Extract the [x, y] coordinate from the center of the cell holding the provided text.  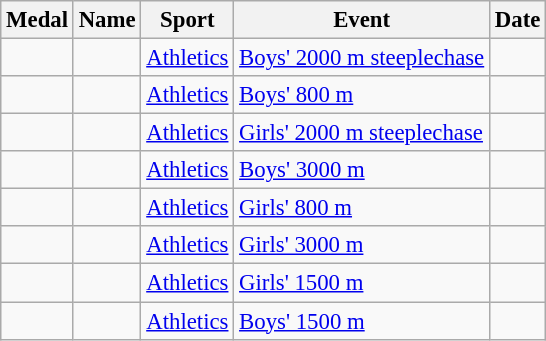
Medal [38, 20]
Boys' 2000 m steeplechase [362, 58]
Boys' 1500 m [362, 321]
Name [107, 20]
Girls' 2000 m steeplechase [362, 133]
Girls' 3000 m [362, 245]
Event [362, 20]
Girls' 1500 m [362, 283]
Boys' 3000 m [362, 170]
Sport [188, 20]
Girls' 800 m [362, 208]
Date [518, 20]
Boys' 800 m [362, 95]
